Identify which cell holds the provided text, then report its [X, Y] central coordinate. 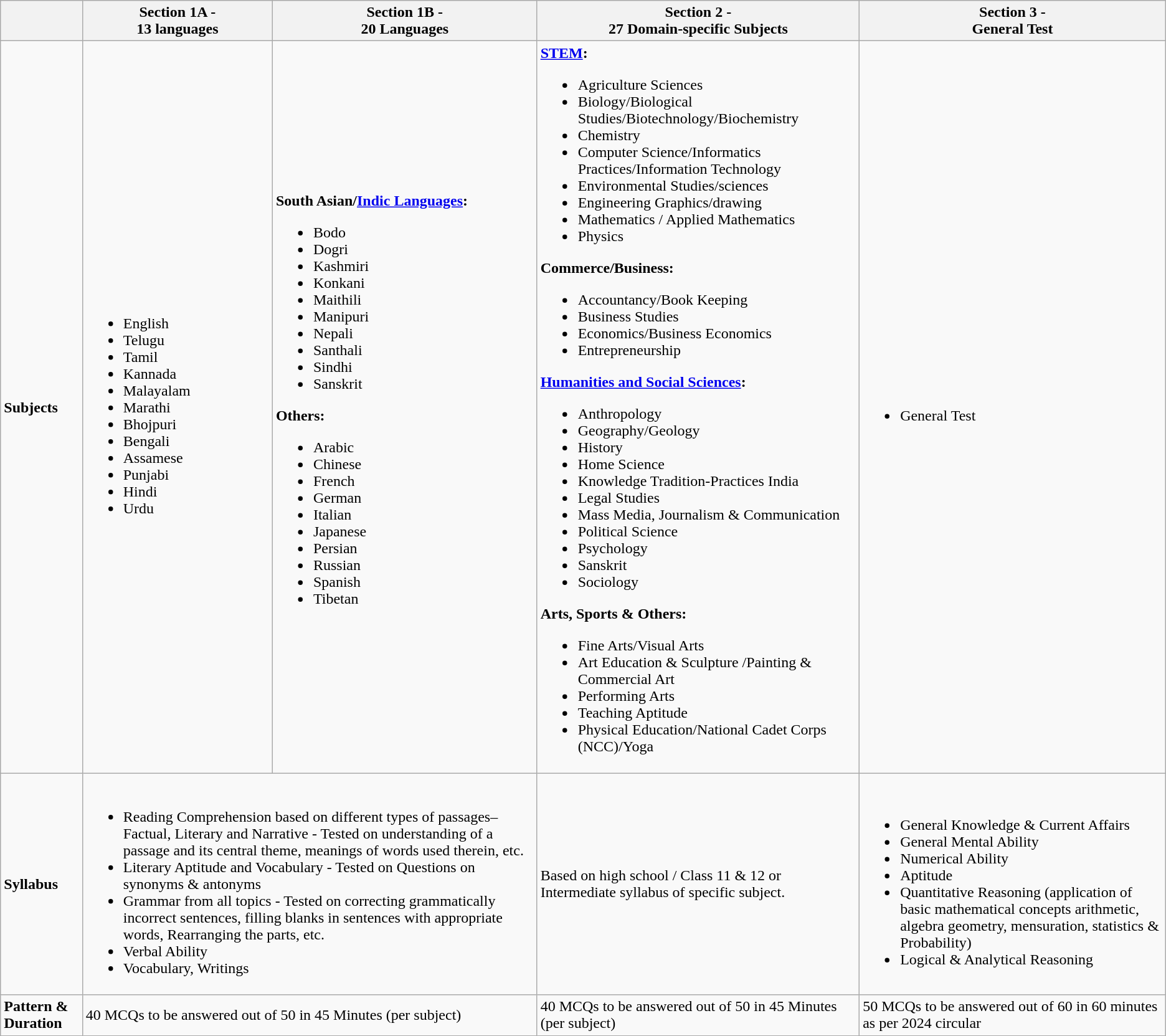
Section 2 -27 Domain-specific Subjects [698, 21]
Syllabus [41, 884]
Subjects [41, 407]
EnglishTeluguTamilKannadaMalayalamMarathiBhojpuriBengaliAssamesePunjabiHindiUrdu [177, 407]
Section 3 -General Test [1013, 21]
Pattern & Duration [41, 1015]
General Test [1013, 407]
50 MCQs to be answered out of 60 in 60 minutes as per 2024 circular [1013, 1015]
Section 1B -20 Languages [405, 21]
Section 1A -13 languages [177, 21]
Based on high school / Class 11 & 12 or Intermediate syllabus of specific subject. [698, 884]
